Locate the cell with the specified text and output its [x, y] center coordinate. 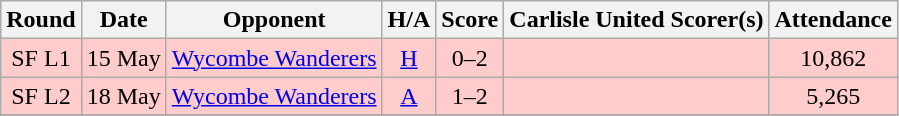
5,265 [833, 96]
15 May [124, 58]
SF L2 [41, 96]
Carlisle United Scorer(s) [636, 20]
Opponent [274, 20]
Date [124, 20]
H [409, 58]
1–2 [470, 96]
18 May [124, 96]
0–2 [470, 58]
Round [41, 20]
Score [470, 20]
10,862 [833, 58]
Attendance [833, 20]
A [409, 96]
SF L1 [41, 58]
H/A [409, 20]
